Detect which cell encompasses the target text, then output its (X, Y) center coordinate. 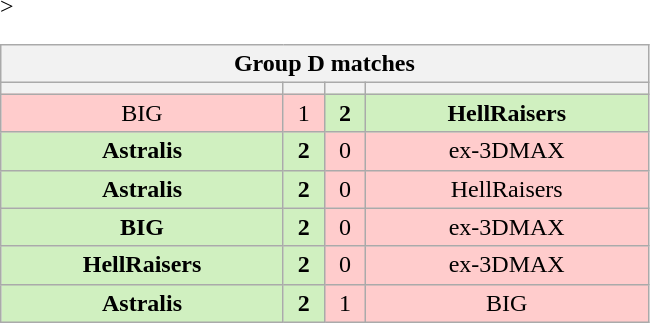
Group D matches (324, 64)
